Pinpoint the cell where the given text exists, returning its [x, y] midpoint coordinate. 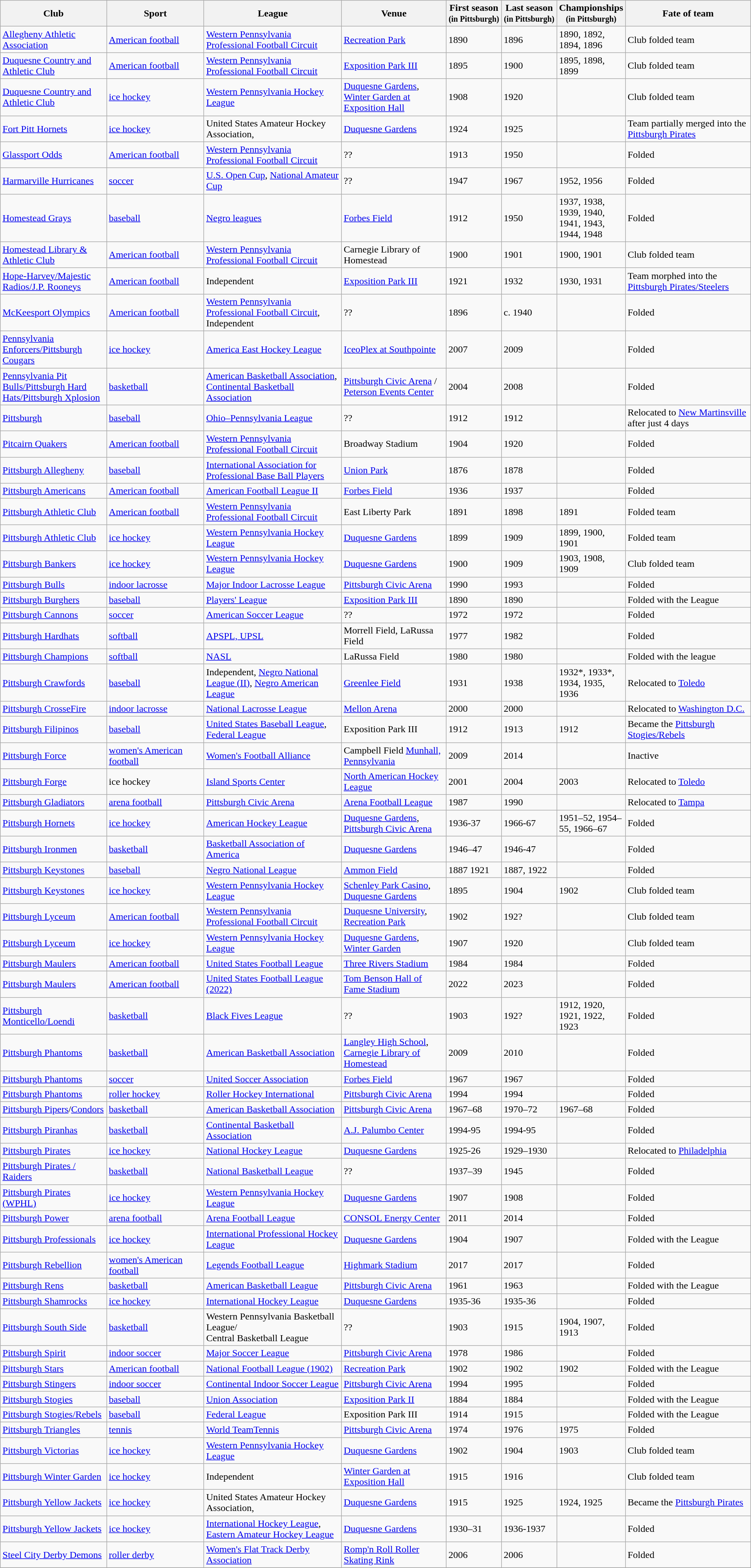
IceoPlex at Southpointe [394, 349]
Pittsburgh Cannons [54, 615]
Inactive [688, 755]
1887 1921 [474, 870]
2011 [474, 1218]
American Basketball Association, Continental Basketball Association [273, 386]
Fort Pitt Hornets [54, 128]
Pittsburgh Professionals [54, 1239]
1961 [474, 1286]
Relocated to New Martinsville after just 4 days [688, 418]
Carnegie Library of Homestead [394, 255]
Pittsburgh Power [54, 1218]
Pittsburgh CrosseFire [54, 709]
1970–72 [529, 1109]
Pittsburgh Stingers [54, 1384]
1982 [529, 636]
2022 [474, 984]
Pittsburgh Pirates [54, 1151]
2008 [529, 386]
Hope-Harvey/Majestic Radios/J.P. Rooneys [54, 281]
American Football League II [273, 491]
Basketball Association of America [273, 849]
Duquesne Gardens, Winter Garden at Exposition Hall [394, 97]
Morrell Field, LaRussa Field [394, 636]
Roller Hockey International [273, 1094]
Pittsburgh Hornets [54, 823]
1977 [474, 636]
Players' League [273, 600]
Pittsburgh Hardhats [54, 636]
1946-47 [529, 849]
Greenlee Field [394, 682]
Pittsburgh Triangles [54, 1430]
Ohio–Pennsylvania League [273, 418]
1938 [529, 682]
First season(in Pittsburgh) [474, 14]
2007 [474, 349]
2023 [529, 984]
1986 [529, 1353]
Pittsburgh Crawfords [54, 682]
Campbell Field Munhall, Pennsylvania [394, 755]
Pittsburgh Champions [54, 656]
Pittsburgh Stogies/Rebels [54, 1414]
Relocated to Tampa [688, 802]
Team partially merged into the Pittsburgh Pirates [688, 128]
Became the Pittsburgh Stogies/Rebels [688, 729]
1976 [529, 1430]
National Football League (1902) [273, 1368]
Pittsburgh [54, 418]
1898 [529, 511]
roller hockey [156, 1094]
Pittsburgh Allegheny [54, 470]
Island Sports Center [273, 782]
International Hockey League [273, 1301]
1963 [529, 1286]
Duquesne University, Recreation Park [394, 917]
1876 [474, 470]
Western Pennsylvania Professional Football Circuit, Independent [273, 312]
Independent, Negro National League (II), Negro American League [273, 682]
Legends Football League [273, 1265]
Team morphed into the Pittsburgh Pirates/Steelers [688, 281]
2010 [529, 1053]
Pittsburgh Filipinos [54, 729]
Women's Flat Track Derby Association [273, 1555]
McKeesport Olympics [54, 312]
Sport [156, 14]
1914 [474, 1414]
North American Hockey League [394, 782]
Championships(in Pittsburgh) [591, 14]
1925-26 [474, 1151]
Pittsburgh Victorias [54, 1450]
Pittsburgh Pirates (WPHL) [54, 1198]
1951–52, 1954–55, 1966–67 [591, 823]
Allegheny Athletic Association [54, 39]
1890, 1892, 1894, 1896 [591, 39]
roller derby [156, 1555]
1924 [474, 128]
Homestead Library & Athletic Club [54, 255]
Pittsburgh South Side [54, 1327]
1936-37 [474, 823]
1937 [529, 491]
Pittsburgh Burghers [54, 600]
Romp'n Roll Roller Skating Rink [394, 1555]
1975 [591, 1430]
Pittsburgh Civic Arena / Peterson Events Center [394, 386]
1903, 1908, 1909 [591, 564]
Pittsburgh Shamrocks [54, 1301]
1947 [474, 181]
Mellon Arena [394, 709]
United States Football League (2022) [273, 984]
1932*, 1933*, 1934, 1935, 1936 [591, 682]
Western Pennsylvania Basketball League/Central Basketball League [273, 1327]
Ammon Field [394, 870]
1900, 1901 [591, 255]
Steel City Derby Demons [54, 1555]
1930–31 [474, 1529]
Pittsburgh Gladiators [54, 802]
Fate of team [688, 14]
CONSOL Energy Center [394, 1218]
Pittsburgh Bulls [54, 584]
A.J. Palumbo Center [394, 1130]
1899 [474, 538]
International Association for Professional Base Ball Players [273, 470]
Pennsylvania Enforcers/Pittsburgh Cougars [54, 349]
Harmarville Hurricanes [54, 181]
United States Football League [273, 963]
Pittsburgh Ironmen [54, 849]
Pitcairn Quakers [54, 444]
Glassport Odds [54, 155]
Pennsylvania Pit Bulls/Pittsburgh Hard Hats/Pittsburgh Xplosion [54, 386]
United States Baseball League, Federal League [273, 729]
League [273, 14]
Pittsburgh Winter Garden [54, 1476]
United Soccer Association [273, 1079]
1930, 1931 [591, 281]
National Basketball League [273, 1171]
1931 [474, 682]
American Soccer League [273, 615]
Negro National League [273, 870]
1899, 1900, 1901 [591, 538]
Became the Pittsburgh Pirates [688, 1503]
1904, 1907, 1913 [591, 1327]
Federal League [273, 1414]
Relocated to Washington D.C. [688, 709]
Last season(in Pittsburgh) [529, 14]
Major Indoor Lacrosse League [273, 584]
National Hockey League [273, 1151]
Schenley Park Casino, Duquesne Gardens [394, 890]
International Professional Hockey League [273, 1239]
c. 1940 [529, 312]
1921 [474, 281]
1887, 1922 [529, 870]
LaRussa Field [394, 656]
1995 [529, 1384]
Pittsburgh Forge [54, 782]
Exposition Park II [394, 1399]
1952, 1956 [591, 181]
Pittsburgh Monticello/Loendi [54, 1016]
International Hockey League, Eastern Amateur Hockey League [273, 1529]
Continental Basketball Association [273, 1130]
Highmark Stadium [394, 1265]
1901 [529, 255]
American Basketball League [273, 1286]
1937–39 [474, 1171]
Duquesne Gardens, Winter Garden [394, 943]
American Hockey League [273, 823]
Broadway Stadium [394, 444]
Club [54, 14]
Winter Garden at Exposition Hall [394, 1476]
Three Rivers Stadium [394, 963]
1936-1937 [529, 1529]
Pittsburgh Rebellion [54, 1265]
Negro leagues [273, 218]
National Lacrosse League [273, 709]
1916 [529, 1476]
East Liberty Park [394, 511]
Langley High School, Carnegie Library of Homestead [394, 1053]
APSPL, UPSL [273, 636]
NASL [273, 656]
1987 [474, 802]
1937, 1938, 1939, 1940, 1941, 1943, 1944, 1948 [591, 218]
1974 [474, 1430]
Union Park [394, 470]
Tom Benson Hall of Fame Stadium [394, 984]
Pittsburgh Pirates / Raiders [54, 1171]
Relocated to Philadelphia [688, 1151]
2003 [591, 782]
1966-67 [529, 823]
Union Association [273, 1399]
Pittsburgh Stogies [54, 1399]
Pittsburgh Rens [54, 1286]
Pittsburgh Pipers/Condors [54, 1109]
Pittsburgh Spirit [54, 1353]
1895, 1898, 1899 [591, 66]
1929–1930 [529, 1151]
America East Hockey League [273, 349]
1946–47 [474, 849]
Duquesne Gardens, Pittsburgh Civic Arena [394, 823]
Pittsburgh Piranhas [54, 1130]
Continental Indoor Soccer League [273, 1384]
1932 [529, 281]
Black Fives League [273, 1016]
2001 [474, 782]
1912, 1920, 1921, 1922, 1923 [591, 1016]
1936 [474, 491]
Pittsburgh Americans [54, 491]
U.S. Open Cup, National Amateur Cup [273, 181]
1993 [529, 584]
Women's Football Alliance [273, 755]
1978 [474, 1353]
Pittsburgh Stars [54, 1368]
Major Soccer League [273, 1353]
Homestead Grays [54, 218]
Pittsburgh Force [54, 755]
tennis [156, 1430]
1945 [529, 1171]
Venue [394, 14]
World TeamTennis [273, 1430]
1924, 1925 [591, 1503]
Folded with the league [688, 656]
Pittsburgh Bankers [54, 564]
1878 [529, 470]
